Determine the (X, Y) coordinate at the center of the cell enclosing the given text.  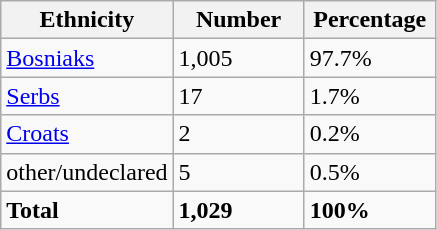
5 (238, 172)
other/undeclared (87, 172)
97.7% (370, 58)
Number (238, 20)
Serbs (87, 96)
Percentage (370, 20)
100% (370, 210)
Ethnicity (87, 20)
1.7% (370, 96)
0.5% (370, 172)
Bosniaks (87, 58)
Total (87, 210)
17 (238, 96)
1,005 (238, 58)
1,029 (238, 210)
Croats (87, 134)
2 (238, 134)
0.2% (370, 134)
